Provide the [X, Y] coordinate of the cell's center where the given text is located.  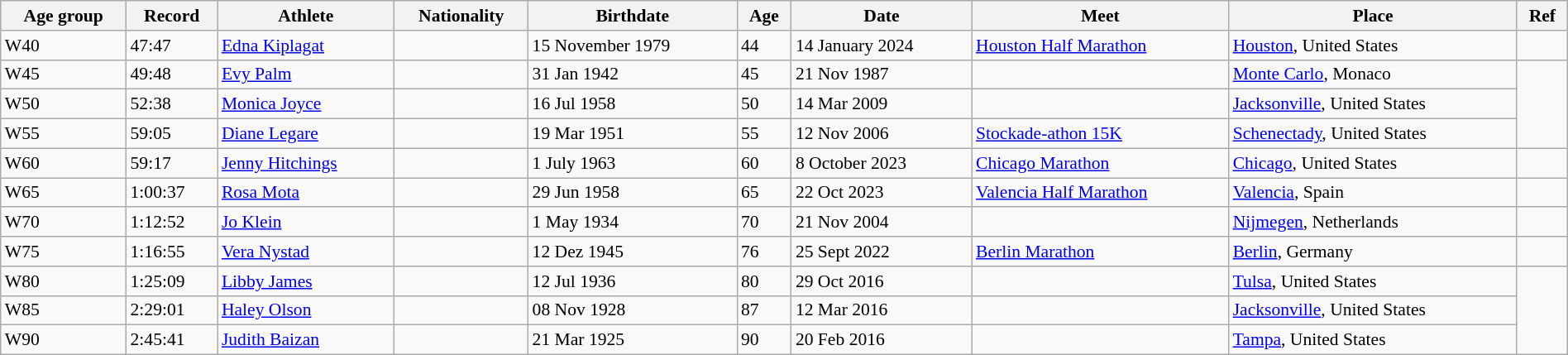
29 Jun 1958 [633, 193]
Tampa, United States [1373, 340]
29 Oct 2016 [882, 281]
Chicago, United States [1373, 163]
Tulsa, United States [1373, 281]
Nijmegen, Netherlands [1373, 223]
14 January 2024 [882, 46]
59:05 [172, 134]
45 [764, 74]
22 Oct 2023 [882, 193]
2:45:41 [172, 340]
65 [764, 193]
2:29:01 [172, 310]
12 Dez 1945 [633, 252]
W80 [64, 281]
W70 [64, 223]
60 [764, 163]
25 Sept 2022 [882, 252]
Houston Half Marathon [1100, 46]
Rosa Mota [306, 193]
Valencia Half Marathon [1100, 193]
1:00:37 [172, 193]
1 July 1963 [633, 163]
W90 [64, 340]
31 Jan 1942 [633, 74]
15 November 1979 [633, 46]
W65 [64, 193]
50 [764, 104]
44 [764, 46]
12 Jul 1936 [633, 281]
Stockade-athon 15K [1100, 134]
1:16:55 [172, 252]
Evy Palm [306, 74]
08 Nov 1928 [633, 310]
55 [764, 134]
1 May 1934 [633, 223]
1:25:09 [172, 281]
W40 [64, 46]
Edna Kiplagat [306, 46]
Diane Legare [306, 134]
Jenny Hitchings [306, 163]
59:17 [172, 163]
Houston, United States [1373, 46]
1:12:52 [172, 223]
47:47 [172, 46]
20 Feb 2016 [882, 340]
Berlin, Germany [1373, 252]
76 [764, 252]
12 Mar 2016 [882, 310]
Haley Olson [306, 310]
12 Nov 2006 [882, 134]
70 [764, 223]
52:38 [172, 104]
Monica Joyce [306, 104]
49:48 [172, 74]
8 October 2023 [882, 163]
21 Mar 1925 [633, 340]
80 [764, 281]
90 [764, 340]
Monte Carlo, Monaco [1373, 74]
Schenectady, United States [1373, 134]
Date [882, 16]
Meet [1100, 16]
Vera Nystad [306, 252]
W85 [64, 310]
Nationality [461, 16]
W60 [64, 163]
19 Mar 1951 [633, 134]
Valencia, Spain [1373, 193]
Chicago Marathon [1100, 163]
Ref [1542, 16]
Age [764, 16]
Jo Klein [306, 223]
Berlin Marathon [1100, 252]
14 Mar 2009 [882, 104]
21 Nov 1987 [882, 74]
W55 [64, 134]
21 Nov 2004 [882, 223]
W50 [64, 104]
16 Jul 1958 [633, 104]
W45 [64, 74]
Judith Baizan [306, 340]
W75 [64, 252]
Birthdate [633, 16]
Age group [64, 16]
Record [172, 16]
Athlete [306, 16]
87 [764, 310]
Libby James [306, 281]
Place [1373, 16]
